For the text-containing cell, return its midpoint in [X, Y] coordinate format. 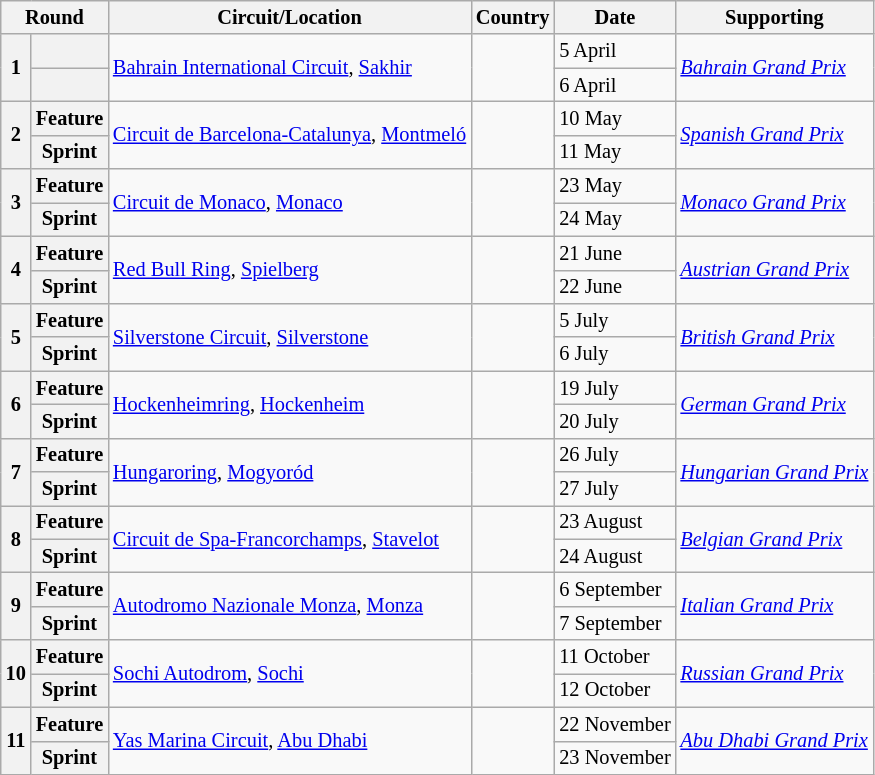
21 June [614, 253]
Yas Marina Circuit, Abu Dhabi [290, 740]
22 November [614, 724]
German Grand Prix [775, 404]
Sochi Autodrom, Sochi [290, 674]
23 August [614, 522]
11 [16, 740]
2 [16, 134]
6 [16, 404]
5 July [614, 320]
Circuit de Monaco, Monaco [290, 202]
British Grand Prix [775, 336]
Circuit de Barcelona-Catalunya, Montmeló [290, 134]
Abu Dhabi Grand Prix [775, 740]
6 July [614, 354]
6 September [614, 589]
1 [16, 68]
Circuit de Spa-Francorchamps, Stavelot [290, 538]
Round [54, 17]
Austrian Grand Prix [775, 270]
24 May [614, 219]
27 July [614, 489]
23 November [614, 758]
Russian Grand Prix [775, 674]
11 October [614, 657]
Autodromo Nazionale Monza, Monza [290, 606]
Silverstone Circuit, Silverstone [290, 336]
Belgian Grand Prix [775, 538]
22 June [614, 287]
Hungarian Grand Prix [775, 472]
Red Bull Ring, Spielberg [290, 270]
4 [16, 270]
23 May [614, 186]
Date [614, 17]
19 July [614, 388]
10 [16, 674]
Hungaroring, Mogyoród [290, 472]
24 August [614, 556]
7 September [614, 623]
8 [16, 538]
Hockenheimring, Hockenheim [290, 404]
5 April [614, 51]
10 May [614, 118]
26 July [614, 455]
Country [512, 17]
12 October [614, 690]
Monaco Grand Prix [775, 202]
Bahrain Grand Prix [775, 68]
3 [16, 202]
Spanish Grand Prix [775, 134]
7 [16, 472]
5 [16, 336]
Circuit/Location [290, 17]
11 May [614, 152]
Italian Grand Prix [775, 606]
6 April [614, 85]
9 [16, 606]
Supporting [775, 17]
Bahrain International Circuit, Sakhir [290, 68]
20 July [614, 421]
